Detect which cell encompasses the target text, then output its (x, y) center coordinate. 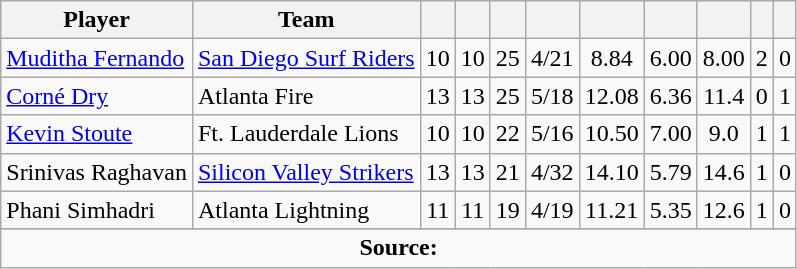
10.50 (612, 134)
21 (508, 172)
Muditha Fernando (97, 58)
11.4 (724, 96)
12.08 (612, 96)
Srinivas Raghavan (97, 172)
8.84 (612, 58)
4/21 (552, 58)
Team (306, 20)
4/32 (552, 172)
4/19 (552, 210)
8.00 (724, 58)
9.0 (724, 134)
11.21 (612, 210)
Player (97, 20)
5/16 (552, 134)
6.36 (670, 96)
7.00 (670, 134)
12.6 (724, 210)
Atlanta Fire (306, 96)
19 (508, 210)
2 (762, 58)
5.79 (670, 172)
Kevin Stoute (97, 134)
Source: (399, 248)
6.00 (670, 58)
San Diego Surf Riders (306, 58)
Phani Simhadri (97, 210)
14.6 (724, 172)
Silicon Valley Strikers (306, 172)
Atlanta Lightning (306, 210)
Corné Dry (97, 96)
22 (508, 134)
Ft. Lauderdale Lions (306, 134)
5/18 (552, 96)
5.35 (670, 210)
14.10 (612, 172)
